Determine the (X, Y) coordinate at the center of the cell enclosing the given text.  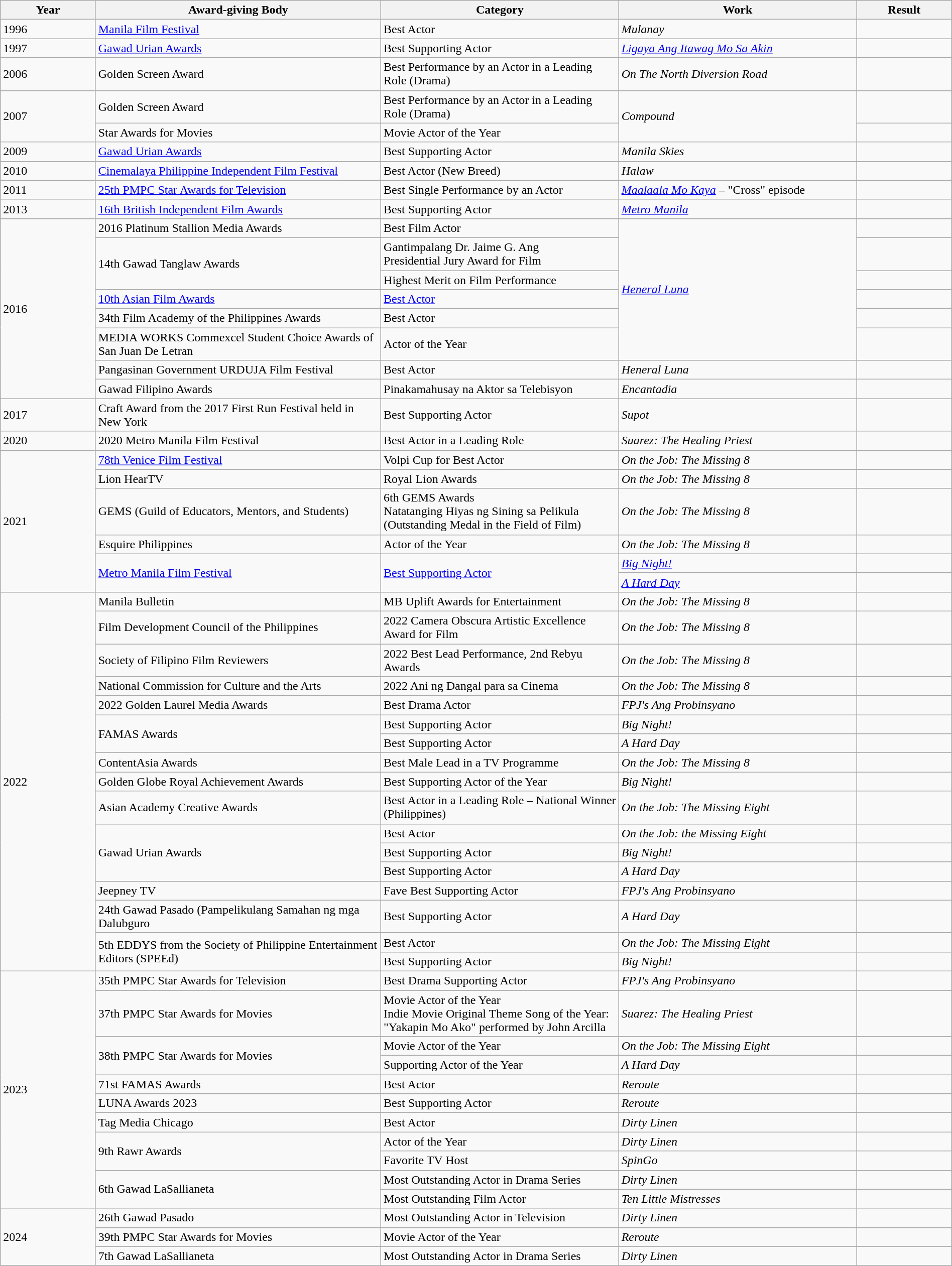
34th Film Academy of the Philippines Awards (238, 318)
Tag Media Chicago (238, 1122)
1997 (48, 48)
7th Gawad LaSallianeta (238, 1256)
Jeepney TV (238, 891)
2020 Metro Manila Film Festival (238, 441)
39th PMPC Star Awards for Movies (238, 1237)
Ligaya Ang Itawag Mo Sa Akin (738, 48)
Pangasinan Government URDUJA Film Festival (238, 370)
Volpi Cup for Best Actor (500, 460)
25th PMPC Star Awards for Television (238, 190)
On the Job: the Missing Eight (738, 833)
Work (738, 10)
2013 (48, 209)
Maalaala Mo Kaya – "Cross" episode (738, 190)
Mulanay (738, 29)
Asian Academy Creative Awards (238, 807)
Metro Manila Film Festival (238, 573)
2022 Best Lead Performance, 2nd Rebyu Awards (500, 660)
Result (904, 10)
6th GEMS AwardsNatatanging Hiyas ng Sining sa Pelikula (Outstanding Medal in the Field of Film) (500, 512)
Best Actor in a Leading Role (500, 441)
2016 Platinum Stallion Media Awards (238, 228)
Halaw (738, 171)
9th Rawr Awards (238, 1151)
GEMS (Guild of Educators, Mentors, and Students) (238, 512)
Best Single Performance by an Actor (500, 190)
26th Gawad Pasado (238, 1218)
Best Male Lead in a TV Programme (500, 763)
2023 (48, 1089)
2007 (48, 116)
10th Asian Film Awards (238, 299)
LUNA Awards 2023 (238, 1103)
Most Outstanding Film Actor (500, 1199)
Society of Filipino Film Reviewers (238, 660)
2006 (48, 74)
Fave Best Supporting Actor (500, 891)
2021 (48, 521)
Star Awards for Movies (238, 133)
Movie Actor of the YearIndie Movie Original Theme Song of the Year: "Yakapin Mo Ako" performed by John Arcilla (500, 1013)
2020 (48, 441)
Highest Merit on Film Performance (500, 280)
16th British Independent Film Awards (238, 209)
Golden Globe Royal Achievement Awards (238, 782)
Esquire Philippines (238, 544)
Award-giving Body (238, 10)
78th Venice Film Festival (238, 460)
2009 (48, 152)
37th PMPC Star Awards for Movies (238, 1013)
Supot (738, 415)
Cinemalaya Philippine Independent Film Festival (238, 171)
SpinGo (738, 1161)
Manila Skies (738, 152)
Best Actor in a Leading Role – National Winner (Philippines) (500, 807)
Gantimpalang Dr. Jaime G. AngPresidential Jury Award for Film (500, 254)
2022 Golden Laurel Media Awards (238, 705)
Manila Bulletin (238, 601)
5th EDDYS from the Society of Philippine Entertainment Editors (SPEEd) (238, 952)
35th PMPC Star Awards for Television (238, 980)
Craft Award from the 2017 First Run Festival held in New York (238, 415)
Manila Film Festival (238, 29)
Category (500, 10)
ContentAsia Awards (238, 763)
Ten Little Mistresses (738, 1199)
2022 Ani ng Dangal para sa Cinema (500, 686)
24th Gawad Pasado (Pampelikulang Samahan ng mga Dalubguro (238, 917)
2017 (48, 415)
2011 (48, 190)
MB Uplift Awards for Entertainment (500, 601)
Gawad Filipino Awards (238, 389)
Lion HearTV (238, 479)
Royal Lion Awards (500, 479)
Encantadia (738, 389)
6th Gawad LaSallianeta (238, 1189)
Compound (738, 116)
Best Film Actor (500, 228)
Year (48, 10)
National Commission for Culture and the Arts (238, 686)
2010 (48, 171)
Film Development Council of the Philippines (238, 627)
38th PMPC Star Awards for Movies (238, 1056)
Favorite TV Host (500, 1161)
1996 (48, 29)
Pinakamahusay na Aktor sa Telebisyon (500, 389)
MEDIA WORKS Commexcel Student Choice Awards of San Juan De Letran (238, 344)
Most Outstanding Actor in Television (500, 1218)
Best Drama Supporting Actor (500, 980)
Supporting Actor of the Year (500, 1065)
2022 (48, 781)
2024 (48, 1237)
On The North Diversion Road (738, 74)
Metro Manila (738, 209)
Best Drama Actor (500, 705)
14th Gawad Tanglaw Awards (238, 263)
Best Actor (New Breed) (500, 171)
Best Supporting Actor of the Year (500, 782)
71st FAMAS Awards (238, 1084)
FAMAS Awards (238, 734)
2022 Camera Obscura Artistic Excellence Award for Film (500, 627)
2016 (48, 308)
